Return (x, y) of the center of cell containing provided text 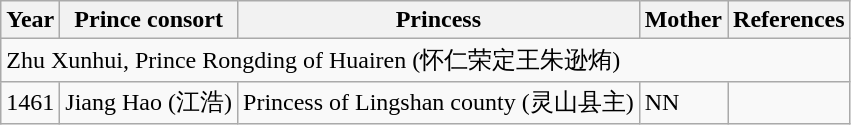
Princess of Lingshan county (灵山县主) (439, 102)
1461 (30, 102)
Princess (439, 20)
NN (683, 102)
Prince consort (149, 20)
Zhu Xunhui, Prince Rongding of Huairen (怀仁荣定王朱逊烠) (426, 60)
References (790, 20)
Year (30, 20)
Mother (683, 20)
Jiang Hao (江浩) (149, 102)
